Extract the [X, Y] coordinate from the center of the cell holding the provided text.  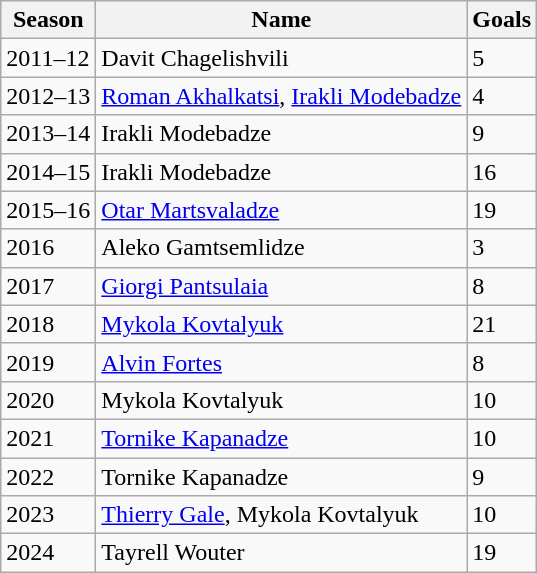
Name [282, 20]
Davit Chagelishvili [282, 58]
Thierry Gale, Mykola Kovtalyuk [282, 515]
2024 [48, 553]
3 [502, 248]
2016 [48, 248]
5 [502, 58]
Giorgi Pantsulaia [282, 286]
Roman Akhalkatsi, Irakli Modebadze [282, 96]
16 [502, 172]
Tayrell Wouter [282, 553]
Goals [502, 20]
Otar Martsvaladze [282, 210]
2019 [48, 362]
Aleko Gamtsemlidze [282, 248]
4 [502, 96]
2020 [48, 400]
2023 [48, 515]
Season [48, 20]
2013–14 [48, 134]
Alvin Fortes [282, 362]
2018 [48, 324]
2015–16 [48, 210]
2017 [48, 286]
2014–15 [48, 172]
21 [502, 324]
2012–13 [48, 96]
2022 [48, 477]
2011–12 [48, 58]
2021 [48, 438]
